Return the [x, y] coordinate for the center point of the cell that contains the specified text.  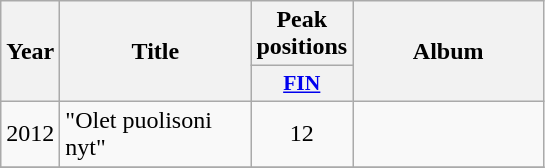
Peak positions [302, 34]
"Olet puolisoni nyt" [156, 134]
12 [302, 134]
FIN [302, 84]
Album [448, 52]
Year [30, 52]
2012 [30, 134]
Title [156, 52]
